Search for the cell housing the specified text and yield its [X, Y] center coordinate. 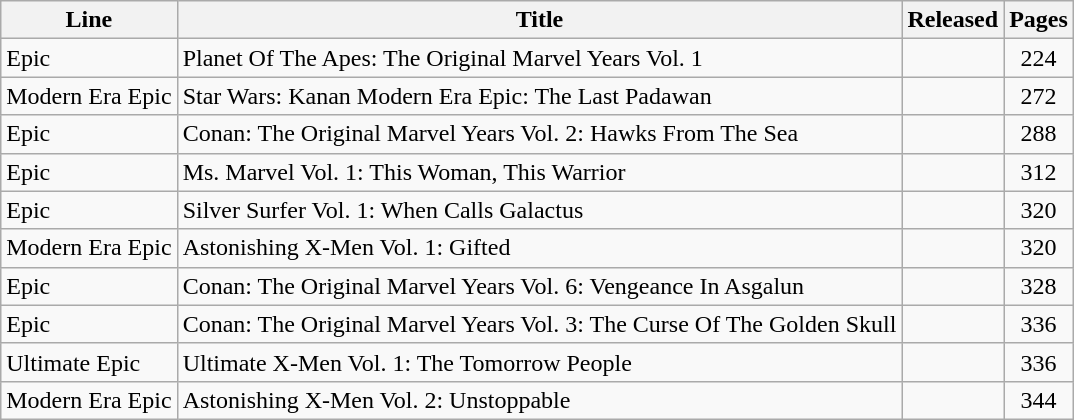
Pages [1039, 20]
344 [1039, 400]
Conan: The Original Marvel Years Vol. 6: Vengeance In Asgalun [540, 286]
Star Wars: Kanan Modern Era Epic: The Last Padawan [540, 96]
328 [1039, 286]
Astonishing X-Men Vol. 1: Gifted [540, 248]
Conan: The Original Marvel Years Vol. 3: The Curse Of The Golden Skull [540, 324]
Silver Surfer Vol. 1: When Calls Galactus [540, 210]
Ms. Marvel Vol. 1: This Woman, This Warrior [540, 172]
Conan: The Original Marvel Years Vol. 2: Hawks From The Sea [540, 134]
Released [953, 20]
Astonishing X-Men Vol. 2: Unstoppable [540, 400]
Ultimate X-Men Vol. 1: The Tomorrow People [540, 362]
224 [1039, 58]
272 [1039, 96]
288 [1039, 134]
Ultimate Epic [89, 362]
Title [540, 20]
312 [1039, 172]
Planet Of The Apes: The Original Marvel Years Vol. 1 [540, 58]
Line [89, 20]
